Scan for the cell matching the given text and deliver its [X, Y] coordinate at center. 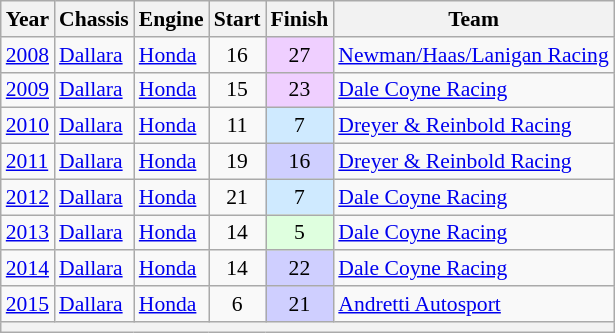
Finish [300, 19]
2010 [28, 126]
2012 [28, 197]
Andretti Autosport [473, 304]
15 [238, 90]
27 [300, 55]
19 [238, 162]
11 [238, 126]
Newman/Haas/Lanigan Racing [473, 55]
2009 [28, 90]
Year [28, 19]
Engine [172, 19]
Start [238, 19]
2013 [28, 233]
22 [300, 269]
23 [300, 90]
2011 [28, 162]
2015 [28, 304]
6 [238, 304]
Team [473, 19]
Chassis [94, 19]
2008 [28, 55]
2014 [28, 269]
5 [300, 233]
